Identify which cell holds the provided text, then report its (x, y) central coordinate. 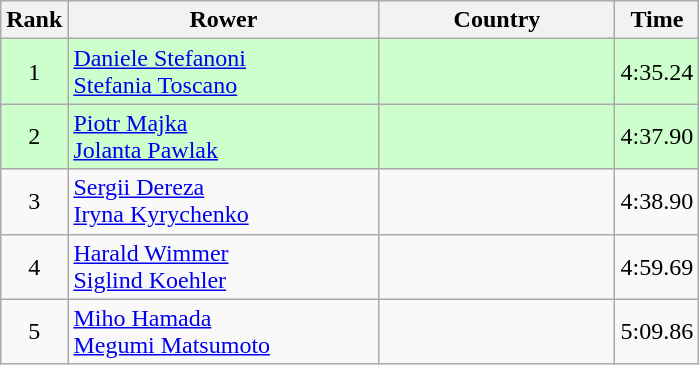
Miho HamadaMegumi Matsumoto (224, 332)
Harald WimmerSiglind Koehler (224, 266)
2 (34, 136)
4:37.90 (657, 136)
4:59.69 (657, 266)
1 (34, 72)
4:35.24 (657, 72)
Piotr MajkaJolanta Pawlak (224, 136)
Time (657, 20)
4:38.90 (657, 202)
Daniele StefanoniStefania Toscano (224, 72)
4 (34, 266)
Rower (224, 20)
5:09.86 (657, 332)
Country (497, 20)
5 (34, 332)
3 (34, 202)
Sergii DerezaIryna Kyrychenko (224, 202)
Rank (34, 20)
